Scan for the cell matching the given text and deliver its (x, y) coordinate at center. 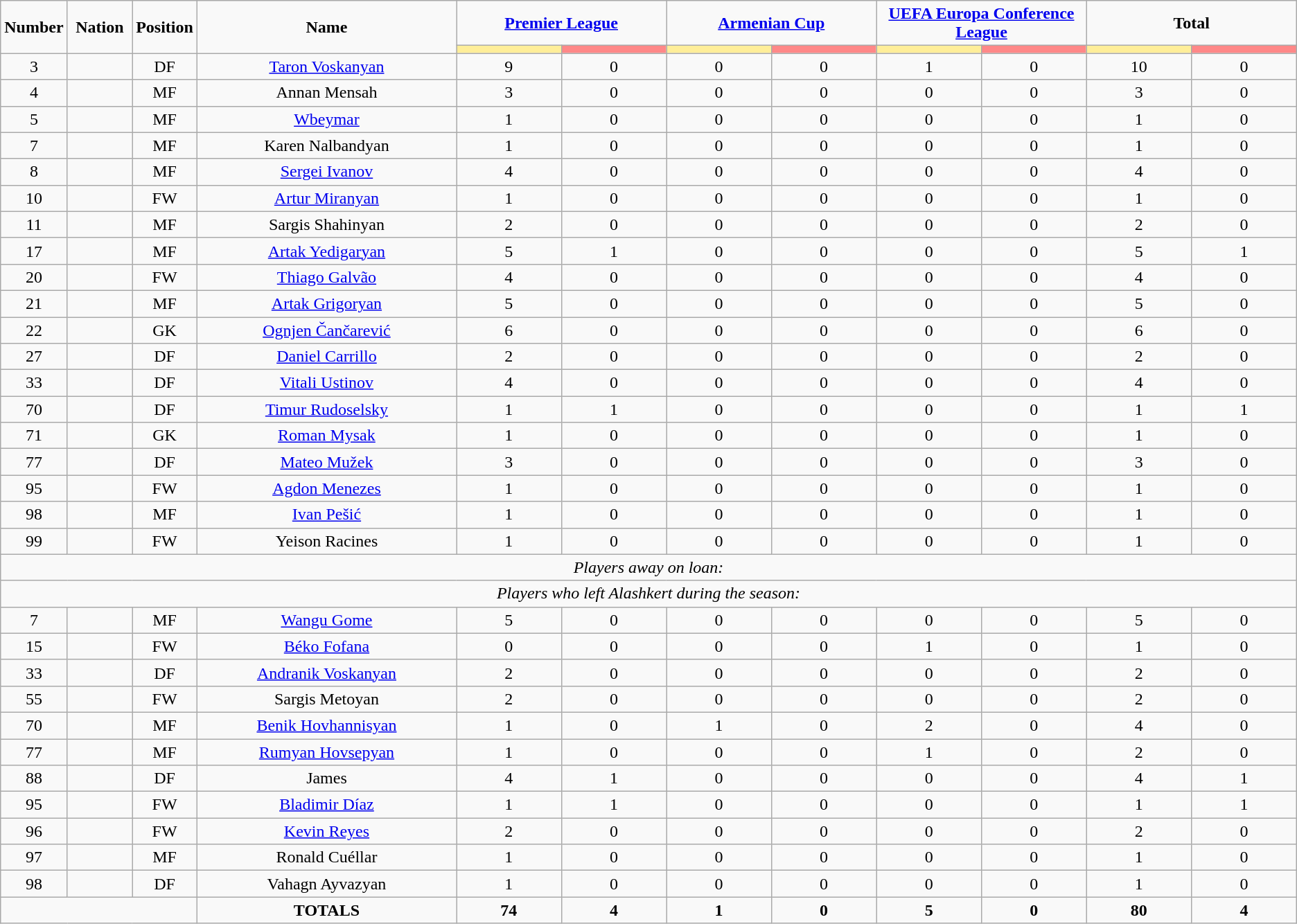
8 (34, 172)
Artak Grigoryan (326, 303)
Premier League (561, 24)
Andranik Voskanyan (326, 673)
Nation (100, 27)
Sargis Metoyan (326, 699)
Number (34, 27)
Players who left Alashkert during the season: (648, 594)
Benik Hovhannisyan (326, 725)
Roman Mysak (326, 436)
96 (34, 831)
22 (34, 330)
21 (34, 303)
TOTALS (326, 910)
Thiago Galvão (326, 277)
71 (34, 436)
Timur Rudoselsky (326, 409)
Total (1192, 24)
Daniel Carrillo (326, 357)
27 (34, 357)
Vahagn Ayvazyan (326, 884)
Agdon Menezes (326, 488)
11 (34, 224)
Ivan Pešić (326, 515)
15 (34, 646)
55 (34, 699)
Name (326, 27)
Bladimir Díaz (326, 805)
Kevin Reyes (326, 831)
Sergei Ivanov (326, 172)
Yeison Racines (326, 541)
97 (34, 858)
Karen Nalbandyan (326, 145)
Ronald Cuéllar (326, 858)
20 (34, 277)
Wbeymar (326, 119)
Annan Mensah (326, 93)
9 (509, 66)
Ognjen Čančarević (326, 330)
James (326, 779)
Béko Fofana (326, 646)
Wangu Gome (326, 620)
Rumyan Hovsepyan (326, 752)
Mateo Mužek (326, 462)
Sargis Shahinyan (326, 224)
88 (34, 779)
Armenian Cup (772, 24)
Artak Yedigaryan (326, 251)
Vitali Ustinov (326, 383)
74 (509, 910)
Players away on loan: (648, 567)
Artur Miranyan (326, 198)
Position (165, 27)
UEFA Europa Conference League (981, 24)
99 (34, 541)
Taron Voskanyan (326, 66)
80 (1139, 910)
17 (34, 251)
